Scan for the cell matching the given text and deliver its [x, y] coordinate at center. 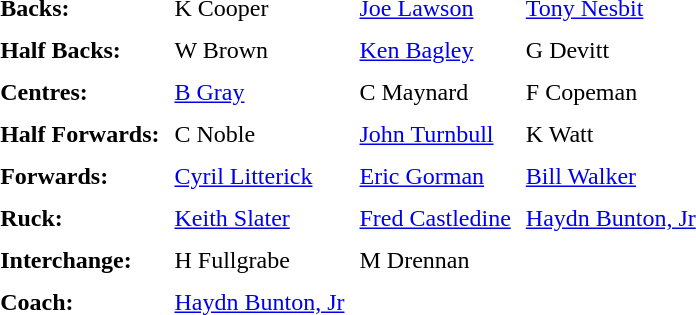
Ken Bagley [434, 50]
C Maynard [434, 92]
B Gray [259, 92]
Keith Slater [259, 218]
John Turnbull [434, 134]
Fred Castledine [434, 218]
M Drennan [434, 260]
Eric Gorman [434, 176]
C Noble [259, 134]
Cyril Litterick [259, 176]
W Brown [259, 50]
H Fullgrabe [259, 260]
